Determine the (X, Y) coordinate at the center of the cell enclosing the given text.  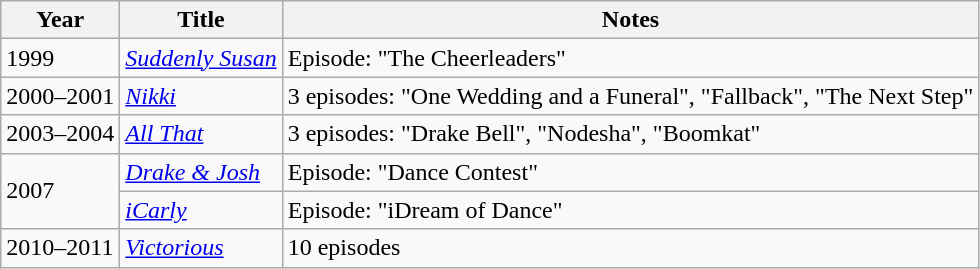
Victorious (201, 248)
2003–2004 (60, 134)
Episode: "Dance Contest" (630, 172)
iCarly (201, 210)
2010–2011 (60, 248)
Episode: "The Cheerleaders" (630, 58)
3 episodes: "One Wedding and a Funeral", "Fallback", "The Next Step" (630, 96)
Suddenly Susan (201, 58)
Episode: "iDream of Dance" (630, 210)
1999 (60, 58)
2007 (60, 191)
10 episodes (630, 248)
Nikki (201, 96)
Drake & Josh (201, 172)
Year (60, 20)
Notes (630, 20)
3 episodes: "Drake Bell", "Nodesha", "Boomkat" (630, 134)
All That (201, 134)
2000–2001 (60, 96)
Title (201, 20)
